Detect which cell encompasses the target text, then output its [x, y] center coordinate. 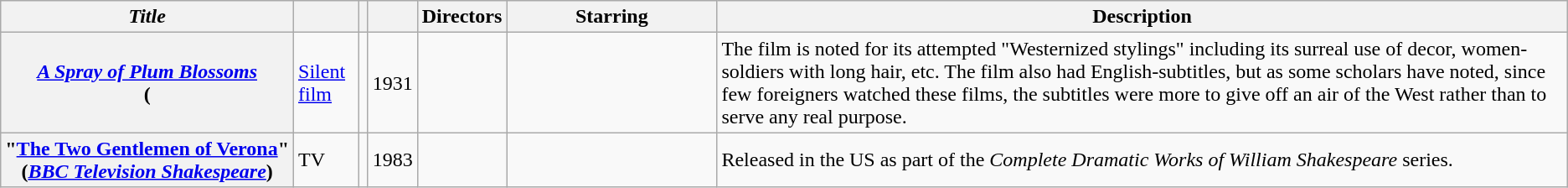
Released in the US as part of the Complete Dramatic Works of William Shakespeare series. [1142, 159]
"The Two Gentlemen of Verona"(BBC Television Shakespeare) [147, 159]
Description [1142, 17]
1931 [392, 82]
Silent film [327, 82]
Starring [611, 17]
Title [147, 17]
A Spray of Plum Blossoms( [147, 82]
Directors [462, 17]
TV [327, 159]
1983 [392, 159]
